Detect which cell encompasses the target text, then output its (X, Y) center coordinate. 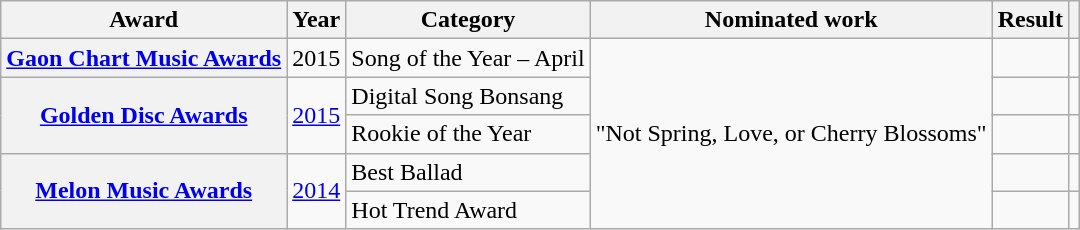
Award (144, 20)
"Not Spring, Love, or Cherry Blossoms" (791, 134)
Digital Song Bonsang (468, 96)
Category (468, 20)
Rookie of the Year (468, 134)
Result (1030, 20)
Hot Trend Award (468, 210)
Melon Music Awards (144, 191)
Year (316, 20)
Gaon Chart Music Awards (144, 58)
Golden Disc Awards (144, 115)
Nominated work (791, 20)
2014 (316, 191)
Best Ballad (468, 172)
Song of the Year – April (468, 58)
